From the cell containing the given text, extract its center point as [X, Y] coordinate. 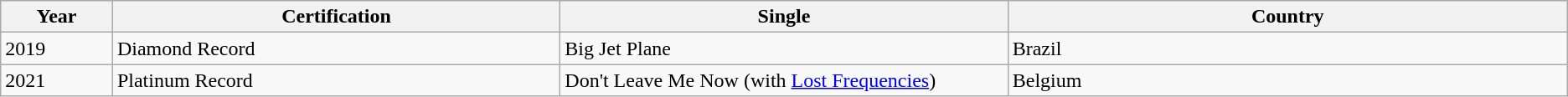
Certification [336, 17]
Brazil [1287, 48]
2019 [57, 48]
Big Jet Plane [784, 48]
Don't Leave Me Now (with Lost Frequencies) [784, 80]
Belgium [1287, 80]
Country [1287, 17]
Single [784, 17]
Year [57, 17]
Diamond Record [336, 48]
Platinum Record [336, 80]
2021 [57, 80]
